Provide the (x, y) coordinate of the cell's center where the given text is located.  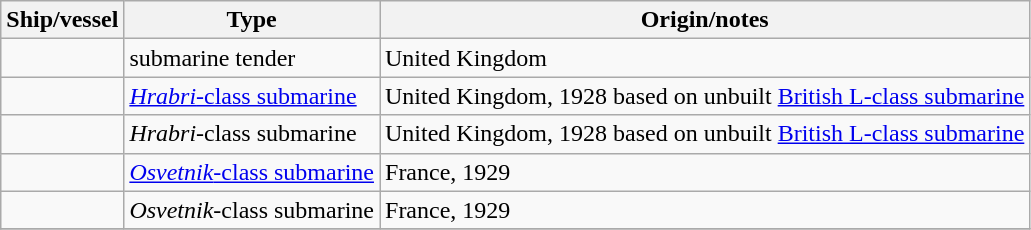
United Kingdom (705, 58)
Origin/notes (705, 20)
Type (252, 20)
submarine tender (252, 58)
Ship/vessel (62, 20)
